Return the (X, Y) coordinate for the center point of the cell that contains the specified text.  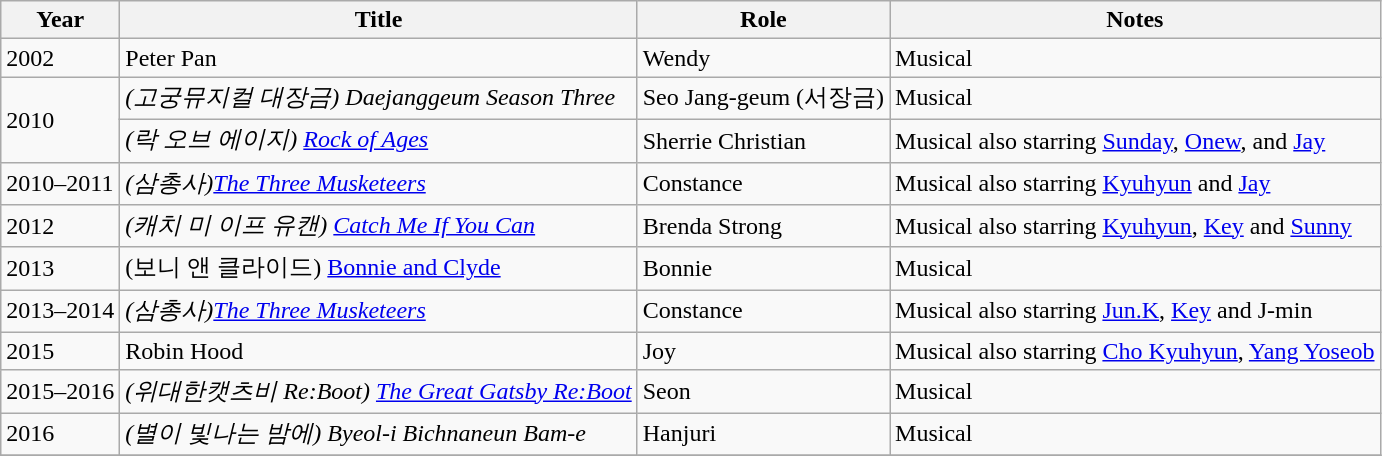
Seon (763, 392)
2016 (60, 434)
Hanjuri (763, 434)
(캐치 미 이프 유캔) Catch Me If You Can (378, 226)
Musical also starring Sunday, Onew, and Jay (1135, 140)
Peter Pan (378, 58)
(보니 앤 클라이드) Bonnie and Clyde (378, 268)
Musical also starring Kyuhyun, Key and Sunny (1135, 226)
2015–2016 (60, 392)
Robin Hood (378, 351)
Musical also starring Kyuhyun and Jay (1135, 184)
2010 (60, 120)
2013 (60, 268)
(위대한캣츠비 Re:Boot) The Great Gatsby Re:Boot (378, 392)
2002 (60, 58)
Seo Jang-geum (서장금) (763, 98)
2015 (60, 351)
2010–2011 (60, 184)
(별이 빛나는 밤에) Byeol-i Bichnaneun Bam-e (378, 434)
Musical also starring Jun.K, Key and J-min (1135, 312)
2013–2014 (60, 312)
Year (60, 20)
2012 (60, 226)
Musical also starring Cho Kyuhyun, Yang Yoseob (1135, 351)
Brenda Strong (763, 226)
Notes (1135, 20)
Sherrie Christian (763, 140)
(고궁뮤지컬 대장금) Daejanggeum Season Three (378, 98)
Role (763, 20)
Title (378, 20)
Joy (763, 351)
Bonnie (763, 268)
(락 오브 에이지) Rock of Ages (378, 140)
Wendy (763, 58)
